Search for the cell housing the specified text and yield its [X, Y] center coordinate. 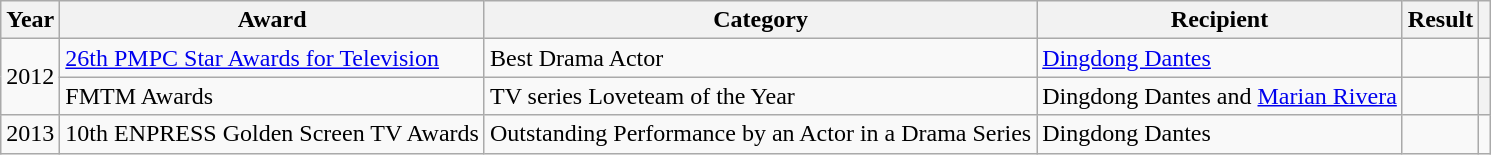
FMTM Awards [272, 96]
Year [30, 20]
2013 [30, 134]
Outstanding Performance by an Actor in a Drama Series [760, 134]
Result [1440, 20]
Best Drama Actor [760, 58]
Dingdong Dantes and Marian Rivera [1220, 96]
10th ENPRESS Golden Screen TV Awards [272, 134]
Award [272, 20]
Category [760, 20]
2012 [30, 77]
Recipient [1220, 20]
26th PMPC Star Awards for Television [272, 58]
TV series Loveteam of the Year [760, 96]
